Locate the cell with the specified text and output its (X, Y) center coordinate. 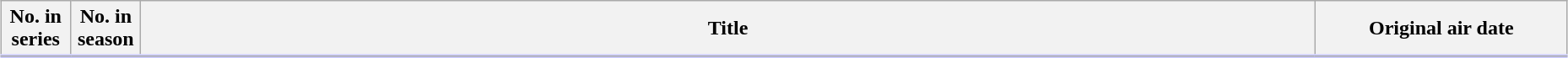
No. in series (35, 29)
Original air date (1441, 29)
Title (727, 29)
No. in season (106, 29)
